Search for the cell housing the specified text and yield its [x, y] center coordinate. 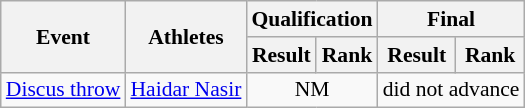
Discus throw [64, 90]
Haidar Nasir [186, 90]
did not advance [452, 90]
Athletes [186, 36]
Qualification [312, 19]
Event [64, 36]
NM [312, 90]
Final [452, 19]
